Output the [x, y] coordinate of the center of the cell containing the given text.  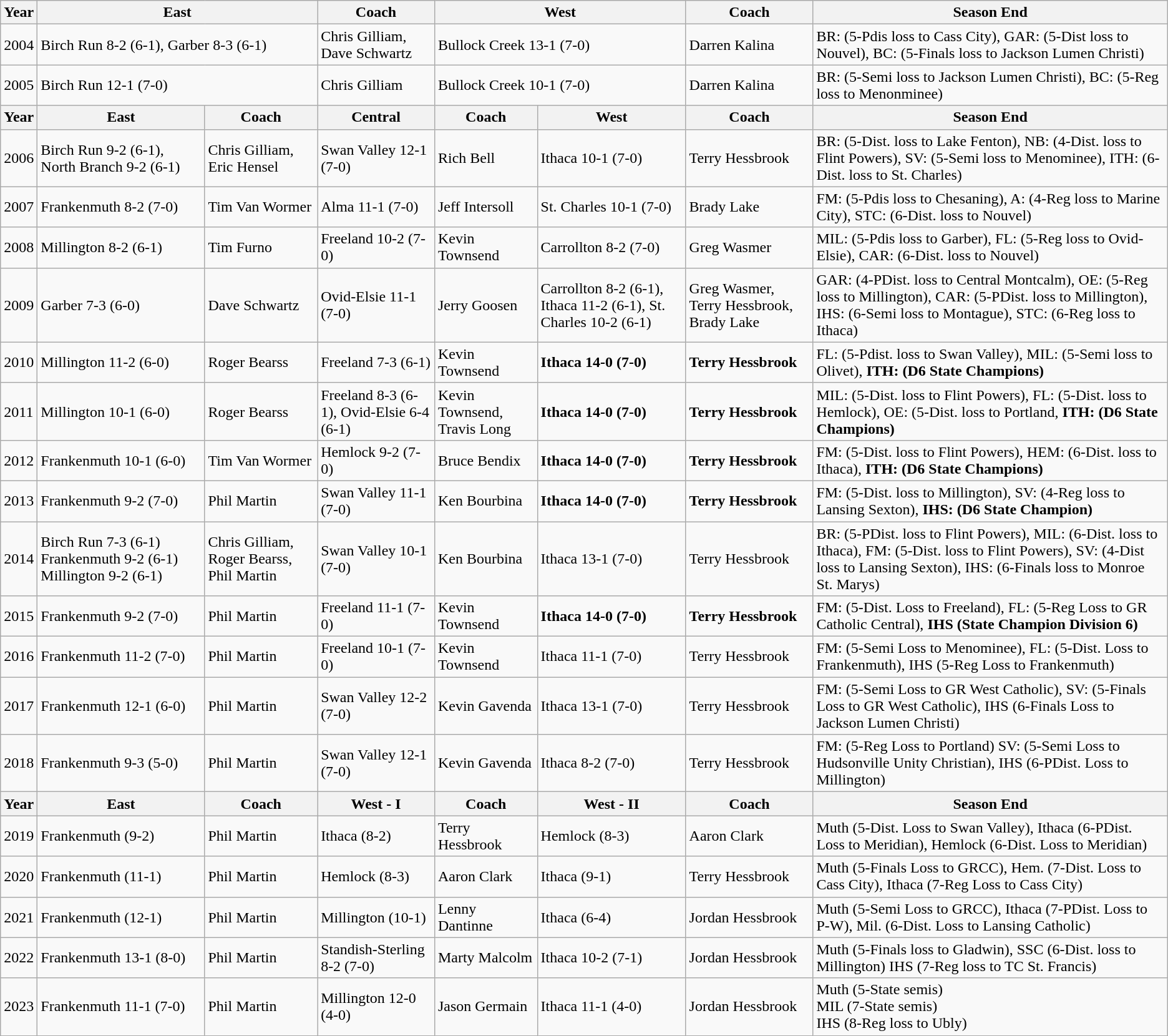
Millington 11-2 (6-0) [121, 362]
Brady Lake [749, 207]
2015 [19, 617]
Swan Valley 11-1 (7-0) [376, 501]
2011 [19, 411]
Swan Valley 12-2 (7-0) [376, 706]
Jerry Goosen [485, 305]
2010 [19, 362]
Rich Bell [485, 158]
Ithaca 11-1 (7-0) [611, 657]
Greg Wasmer [749, 247]
Kevin Townsend, Travis Long [485, 411]
2013 [19, 501]
2019 [19, 836]
BR: (5-Pdis loss to Cass City), GAR: (5-Dist loss to Nouvel), BC: (5-Finals loss to Jackson Lumen Christi) [990, 45]
FM: (5-Semi Loss to GR West Catholic), SV: (5-Finals Loss to GR West Catholic), IHS (6-Finals Loss to Jackson Lumen Christi) [990, 706]
Greg Wasmer, Terry Hessbrook, Brady Lake [749, 305]
Ithaca 10-1 (7-0) [611, 158]
Lenny Dantinne [485, 917]
Freeland 7-3 (6-1) [376, 362]
Freeland 8-3 (6-1), Ovid-Elsie 6-4 (6-1) [376, 411]
2007 [19, 207]
2012 [19, 461]
Freeland 10-2 (7-0) [376, 247]
Frankenmuth 13-1 (8-0) [121, 957]
MIL: (5-Pdis loss to Garber), FL: (5-Reg loss to Ovid-Elsie), CAR: (6-Dist. loss to Nouvel) [990, 247]
2018 [19, 763]
2022 [19, 957]
FM: (5-Dist. loss to Flint Powers), HEM: (6-Dist. loss to Ithaca), ITH: (D6 State Champions) [990, 461]
Frankenmuth (12-1) [121, 917]
Muth (5-Finals loss to Gladwin), SSC (6-Dist. loss to Millington) IHS (7-Reg loss to TC St. Francis) [990, 957]
Chris Gilliam, Eric Hensel [261, 158]
Swan Valley 10-1 (7-0) [376, 559]
Birch Run 8-2 (6-1), Garber 8-3 (6-1) [177, 45]
Birch Run 9-2 (6-1), North Branch 9-2 (6-1) [121, 158]
Jason Germain [485, 1007]
Muth (5-Finals Loss to GRCC), Hem. (7-Dist. Loss to Cass City), Ithaca (7-Reg Loss to Cass City) [990, 876]
Ithaca 10-2 (7-1) [611, 957]
Birch Run 12-1 (7-0) [177, 85]
FM: (5-Pdis loss to Chesaning), A: (4-Reg loss to Marine City), STC: (6-Dist. loss to Nouvel) [990, 207]
2005 [19, 85]
FM: (5-Dist. Loss to Freeland), FL: (5-Reg Loss to GR Catholic Central), IHS (State Champion Division 6) [990, 617]
Frankenmuth 8-2 (7-0) [121, 207]
Freeland 11-1 (7-0) [376, 617]
Chris Gilliam [376, 85]
Ithaca (6-4) [611, 917]
Frankenmuth (9-2) [121, 836]
2020 [19, 876]
2014 [19, 559]
Ithaca (9-1) [611, 876]
West - II [611, 804]
Central [376, 117]
West - I [376, 804]
Ithaca 8-2 (7-0) [611, 763]
Carrollton 8-2 (7-0) [611, 247]
Frankenmuth 11-2 (7-0) [121, 657]
FM: (5-Reg Loss to Portland) SV: (5-Semi Loss to Hudsonville Unity Christian), IHS (6-PDist. Loss to Millington) [990, 763]
Freeland 10-1 (7-0) [376, 657]
2004 [19, 45]
Standish-Sterling 8-2 (7-0) [376, 957]
Frankenmuth (11-1) [121, 876]
Alma 11-1 (7-0) [376, 207]
Muth (5-Semi Loss to GRCC), Ithaca (7-PDist. Loss to P-W), Mil. (6-Dist. Loss to Lansing Catholic) [990, 917]
2023 [19, 1007]
2009 [19, 305]
2016 [19, 657]
Garber 7-3 (6-0) [121, 305]
Bruce Bendix [485, 461]
MIL: (5-Dist. loss to Flint Powers), FL: (5-Dist. loss to Hemlock), OE: (5-Dist. loss to Portland, ITH: (D6 State Champions) [990, 411]
Millington 10-1 (6-0) [121, 411]
Bullock Creek 10-1 (7-0) [560, 85]
Ithaca (8-2) [376, 836]
Dave Schwartz [261, 305]
2006 [19, 158]
Jeff Intersoll [485, 207]
Carrollton 8-2 (6-1), Ithaca 11-2 (6-1), St. Charles 10-2 (6-1) [611, 305]
Bullock Creek 13-1 (7-0) [560, 45]
Millington (10-1) [376, 917]
Frankenmuth 9-3 (5-0) [121, 763]
FM: (5-Semi Loss to Menominee), FL: (5-Dist. Loss to Frankenmuth), IHS (5-Reg Loss to Frankenmuth) [990, 657]
Hemlock 9-2 (7-0) [376, 461]
Tim Furno [261, 247]
2021 [19, 917]
Frankenmuth 10-1 (6-0) [121, 461]
Millington 8-2 (6-1) [121, 247]
Birch Run 7-3 (6-1) Frankenmuth 9-2 (6-1) Millington 9-2 (6-1) [121, 559]
FM: (5-Dist. loss to Millington), SV: (4-Reg loss to Lansing Sexton), IHS: (D6 State Champion) [990, 501]
Muth (5-State semis)MIL (7-State semis)IHS (8-Reg loss to Ubly) [990, 1007]
Muth (5-Dist. Loss to Swan Valley), Ithaca (6-PDist. Loss to Meridian), Hemlock (6-Dist. Loss to Meridian) [990, 836]
Ithaca 11-1 (4-0) [611, 1007]
BR: (5-Semi loss to Jackson Lumen Christi), BC: (5-Reg loss to Menonminee) [990, 85]
Frankenmuth 12-1 (6-0) [121, 706]
Ovid-Elsie 11-1 (7-0) [376, 305]
2017 [19, 706]
2008 [19, 247]
BR: (5-Dist. loss to Lake Fenton), NB: (4-Dist. loss to Flint Powers), SV: (5-Semi loss to Menominee), ITH: (6-Dist. loss to St. Charles) [990, 158]
Frankenmuth 11-1 (7-0) [121, 1007]
Chris Gilliam, Dave Schwartz [376, 45]
St. Charles 10-1 (7-0) [611, 207]
Marty Malcolm [485, 957]
Millington 12-0 (4-0) [376, 1007]
FL: (5-Pdist. loss to Swan Valley), MIL: (5-Semi loss to Olivet), ITH: (D6 State Champions) [990, 362]
Chris Gilliam, Roger Bearss, Phil Martin [261, 559]
